Detect which cell encompasses the target text, then output its (x, y) center coordinate. 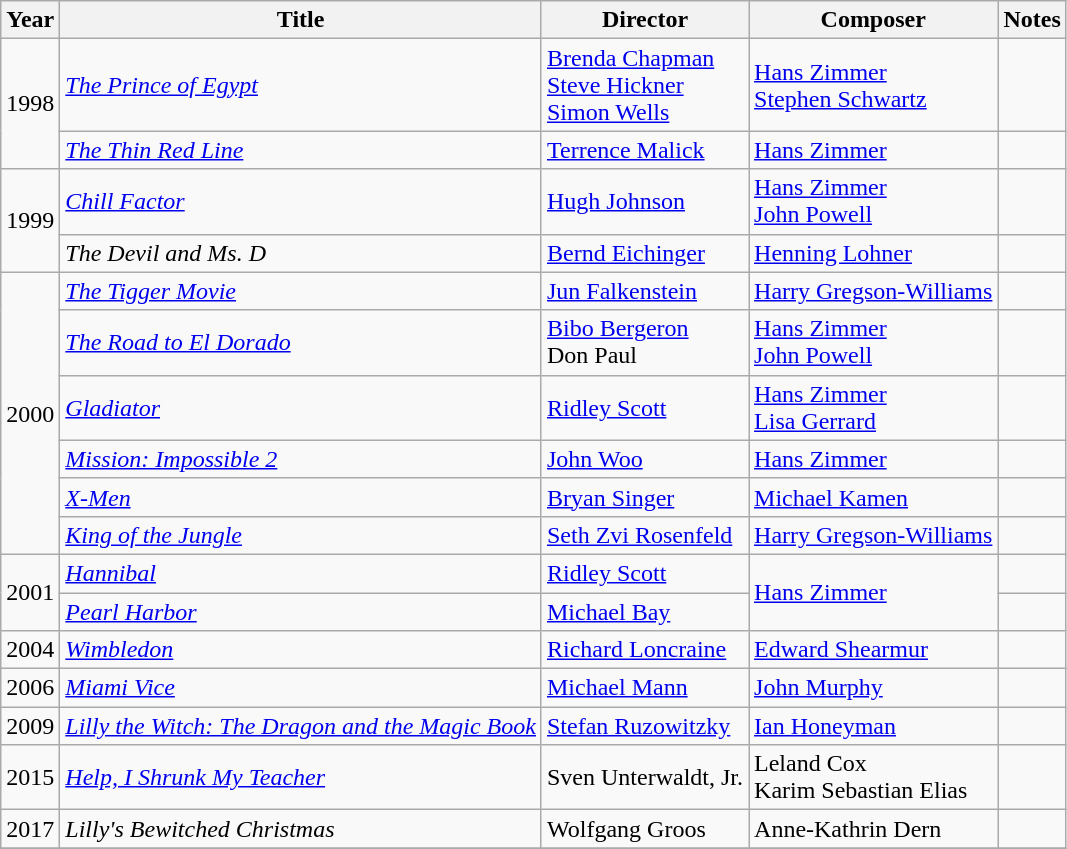
Leland CoxKarim Sebastian Elias (874, 778)
Year (30, 20)
1999 (30, 220)
X-Men (301, 497)
Wolfgang Groos (644, 829)
2001 (30, 592)
Bernd Eichinger (644, 253)
Lilly's Bewitched Christmas (301, 829)
Director (644, 20)
Jun Falkenstein (644, 291)
Composer (874, 20)
Henning Lohner (874, 253)
Hannibal (301, 573)
John Woo (644, 459)
2009 (30, 726)
Brenda ChapmanSteve HicknerSimon Wells (644, 85)
John Murphy (874, 688)
Wimbledon (301, 650)
1998 (30, 104)
Bryan Singer (644, 497)
The Thin Red Line (301, 150)
Hugh Johnson (644, 202)
Edward Shearmur (874, 650)
2017 (30, 829)
Gladiator (301, 408)
Hans ZimmerStephen Schwartz (874, 85)
Pearl Harbor (301, 611)
Bibo BergeronDon Paul (644, 342)
Seth Zvi Rosenfeld (644, 535)
Michael Bay (644, 611)
2004 (30, 650)
Lilly the Witch: The Dragon and the Magic Book (301, 726)
Michael Kamen (874, 497)
2000 (30, 413)
Notes (1032, 20)
Anne-Kathrin Dern (874, 829)
Chill Factor (301, 202)
King of the Jungle (301, 535)
Title (301, 20)
Hans ZimmerLisa Gerrard (874, 408)
Mission: Impossible 2 (301, 459)
Michael Mann (644, 688)
Stefan Ruzowitzky (644, 726)
The Tigger Movie (301, 291)
Terrence Malick (644, 150)
Ian Honeyman (874, 726)
The Devil and Ms. D (301, 253)
Sven Unterwaldt, Jr. (644, 778)
The Prince of Egypt (301, 85)
2006 (30, 688)
Richard Loncraine (644, 650)
The Road to El Dorado (301, 342)
Help, I Shrunk My Teacher (301, 778)
Miami Vice (301, 688)
2015 (30, 778)
